Find where the given text appears and provide that cell's center as (X, Y) coordinate. 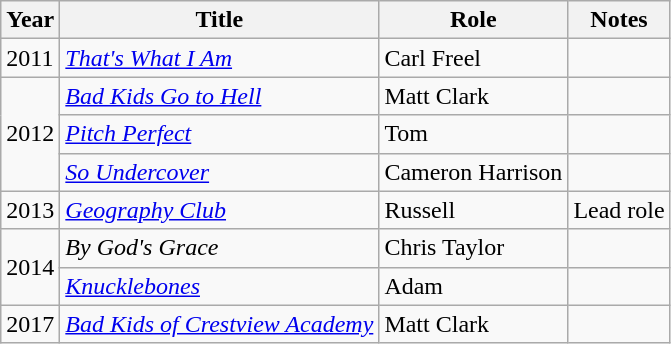
2012 (30, 134)
Bad Kids Go to Hell (220, 96)
That's What I Am (220, 58)
Pitch Perfect (220, 134)
Cameron Harrison (474, 172)
Adam (474, 286)
Geography Club (220, 210)
Role (474, 20)
Lead role (619, 210)
2011 (30, 58)
2017 (30, 324)
Russell (474, 210)
By God's Grace (220, 248)
So Undercover (220, 172)
2013 (30, 210)
Knucklebones (220, 286)
Tom (474, 134)
Year (30, 20)
2014 (30, 267)
Notes (619, 20)
Bad Kids of Crestview Academy (220, 324)
Title (220, 20)
Carl Freel (474, 58)
Chris Taylor (474, 248)
